From the cell containing the given text, extract its center point as (x, y) coordinate. 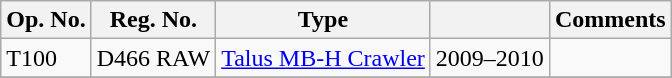
Talus MB-H Crawler (324, 58)
T100 (46, 58)
Reg. No. (153, 20)
D466 RAW (153, 58)
Type (324, 20)
Comments (610, 20)
Op. No. (46, 20)
2009–2010 (490, 58)
